Search for the cell housing the specified text and yield its (x, y) center coordinate. 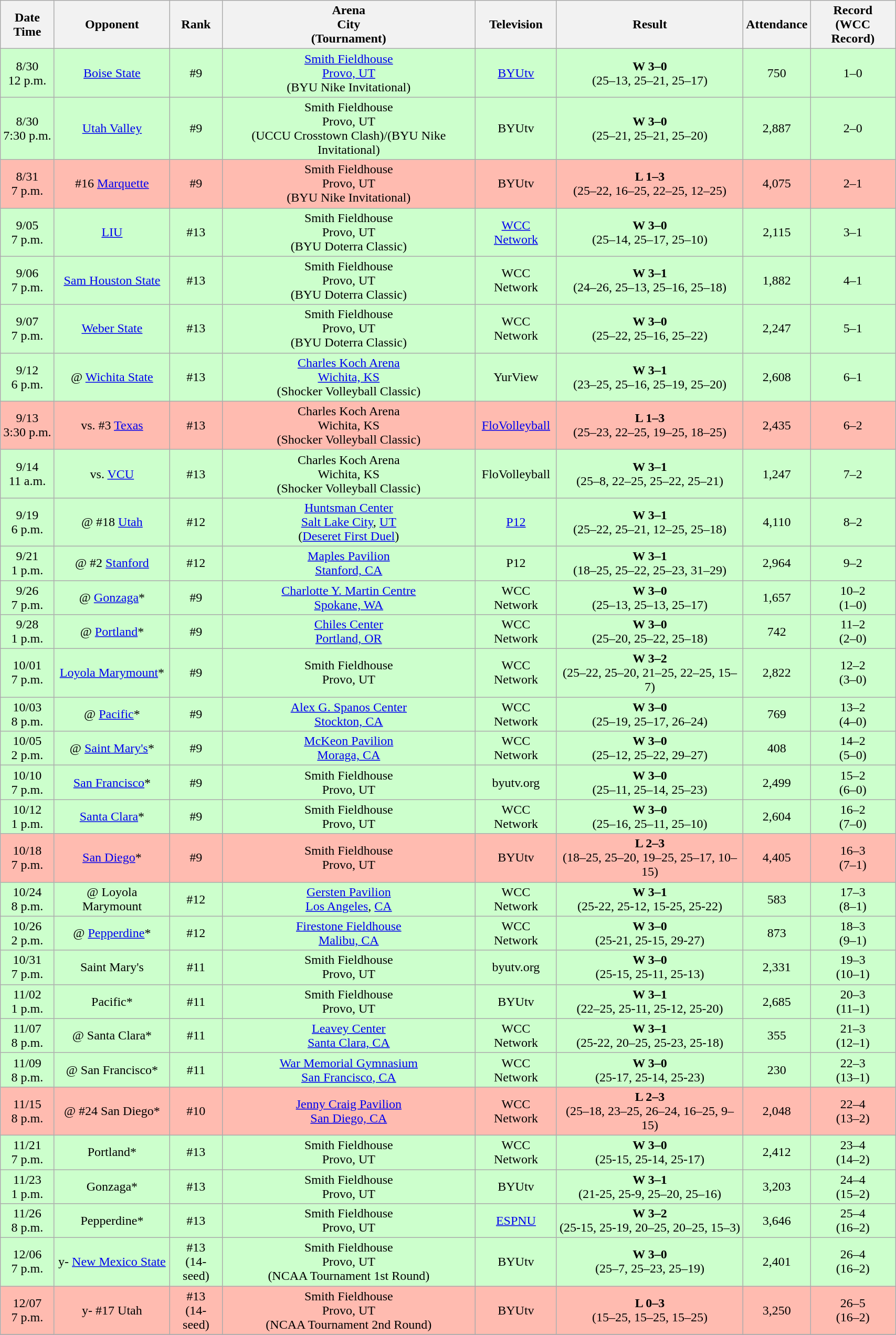
McKeon PavilionMoraga, CA (349, 749)
W 3–0(25–16, 25–11, 25–10) (650, 817)
L 1–3(25–22, 16–25, 22–25, 12–25) (650, 184)
Smith FieldhouseProvo, UT(UCCU Crosstown Clash)/(BYU Nike Invitational) (349, 128)
vs. VCU (112, 474)
W 3–1(24–26, 25–13, 25–16, 25–18) (650, 280)
W 3–0(25–22, 25–16, 25–22) (650, 329)
W 3–0(25-15, 25-14, 25-17) (650, 1152)
4–1 (853, 280)
W 3–1(18–25, 25–22, 25–23, 31–29) (650, 563)
15–2(6–0) (853, 782)
Result (650, 25)
1,247 (777, 474)
W 3–1(25-22, 20–25, 25-23, 25-18) (650, 1035)
LIU (112, 232)
10/121 p.m. (27, 817)
20–3(11–1) (853, 1002)
W 3–0(25–13, 25–21, 25–17) (650, 73)
Huntsman CenterSalt Lake City, UT(Deseret First Duel) (349, 522)
10/248 p.m. (27, 899)
21–3(12–1) (853, 1035)
18–3(9–1) (853, 933)
11/158 p.m. (27, 1111)
5–1 (853, 329)
Gersten PavilionLos Angeles, CA (349, 899)
Rank (196, 25)
4,405 (777, 858)
8/3012 p.m. (27, 73)
Gonzaga* (112, 1186)
230 (777, 1070)
11/021 p.m. (27, 1002)
19–3(10–1) (853, 967)
2,331 (777, 967)
14–2(5–0) (853, 749)
12/077 p.m. (27, 1310)
Weber State (112, 329)
Boise State (112, 73)
10/038 p.m. (27, 714)
11/231 p.m. (27, 1186)
L 1–3(25–23, 22–25, 19–25, 18–25) (650, 425)
Maples PavilionStanford, CA (349, 563)
W 3–1(23–25, 25–16, 25–19, 25–20) (650, 377)
Television (516, 25)
y- #17 Utah (112, 1310)
17–3(8–1) (853, 899)
Firestone FieldhouseMalibu, CA (349, 933)
24–4(15–2) (853, 1186)
@ Saint Mary's* (112, 749)
2–1 (853, 184)
16–3(7–1) (853, 858)
11/268 p.m. (27, 1221)
408 (777, 749)
L 0–3(15–25, 15–25, 15–25) (650, 1310)
355 (777, 1035)
ArenaCity(Tournament) (349, 25)
8/317 p.m. (27, 184)
10/187 p.m. (27, 858)
Smith FieldhouseProvo, UT(NCAA Tournament 1st Round) (349, 1262)
9/126 p.m. (27, 377)
2,887 (777, 128)
9/133:30 p.m. (27, 425)
War Memorial GymnasiumSan Francisco, CA (349, 1070)
W 3–0(25–20, 25–22, 25–18) (650, 632)
@ Wichita State (112, 377)
2,499 (777, 782)
10–2(1–0) (853, 597)
@ #2 Stanford (112, 563)
W 3–0(25-15, 25-11, 25-13) (650, 967)
2,401 (777, 1262)
2,115 (777, 232)
@ Portland* (112, 632)
W 3–0(25-17, 25-14, 25-23) (650, 1070)
W 3–1(21-25, 25-9, 25–20, 25–16) (650, 1186)
W 3–1(22–25, 25-11, 25-12, 25-20) (650, 1002)
W 3–2(25–22, 25–20, 21–25, 22–25, 15–7) (650, 673)
12–2(3–0) (853, 673)
Sam Houston State (112, 280)
W 3–0(25–12, 25–22, 29–27) (650, 749)
Leavey CenterSanta Clara, CA (349, 1035)
@ #24 San Diego* (112, 1111)
2,412 (777, 1152)
2,604 (777, 817)
@ Gonzaga* (112, 597)
742 (777, 632)
9/067 p.m. (27, 280)
W 3–1(25-22, 25-12, 15-25, 25-22) (650, 899)
1,657 (777, 597)
Smith FieldhouseProvo, UT(NCAA Tournament 2nd Round) (349, 1310)
@ #18 Utah (112, 522)
4,075 (777, 184)
W 3–1(25–8, 22–25, 25–22, 25–21) (650, 474)
Portland* (112, 1152)
Chiles CenterPortland, OR (349, 632)
583 (777, 899)
Record(WCC Record) (853, 25)
2,608 (777, 377)
11/078 p.m. (27, 1035)
7–2 (853, 474)
10/052 p.m. (27, 749)
@ Pepperdine* (112, 933)
2,964 (777, 563)
9/211 p.m. (27, 563)
L 2–3(25–18, 23–25, 26–24, 16–25, 9–15) (650, 1111)
1,882 (777, 280)
W 3–2(25-15, 25-19, 20–25, 20–25, 15–3) (650, 1221)
13–2(4–0) (853, 714)
3,646 (777, 1221)
9–2 (853, 563)
W 3–0(25–11, 25–14, 25–23) (650, 782)
10/317 p.m. (27, 967)
11/098 p.m. (27, 1070)
W 3–0(25–14, 25–17, 25–10) (650, 232)
W 3–0(25–13, 25–13, 25–17) (650, 597)
y- New Mexico State (112, 1262)
@ Loyola Marymount (112, 899)
Attendance (777, 25)
W 3–0(25–19, 25–17, 26–24) (650, 714)
Utah Valley (112, 128)
Pacific* (112, 1002)
11/217 p.m. (27, 1152)
9/267 p.m. (27, 597)
Loyola Marymount* (112, 673)
8–2 (853, 522)
16–2(7–0) (853, 817)
@ San Francisco* (112, 1070)
DateTime (27, 25)
W 3–0(25-21, 25-15, 29-27) (650, 933)
Alex G. Spanos CenterStockton, CA (349, 714)
6–1 (853, 377)
W 3–1(25–22, 25–21, 12–25, 25–18) (650, 522)
ESPNU (516, 1221)
San Diego* (112, 858)
2,822 (777, 673)
2–0 (853, 128)
8/307:30 p.m. (27, 128)
22–4(13–2) (853, 1111)
Opponent (112, 25)
W 3–0(25–21, 25–21, 25–20) (650, 128)
#16 Marquette (112, 184)
26–5(16–2) (853, 1310)
@ Santa Clara* (112, 1035)
9/077 p.m. (27, 329)
San Francisco* (112, 782)
Santa Clara* (112, 817)
#10 (196, 1111)
2,685 (777, 1002)
769 (777, 714)
vs. #3 Texas (112, 425)
YurView (516, 377)
10/262 p.m. (27, 933)
750 (777, 73)
10/107 p.m. (27, 782)
25–4(16–2) (853, 1221)
6–2 (853, 425)
2,048 (777, 1111)
11–2(2–0) (853, 632)
2,435 (777, 425)
9/281 p.m. (27, 632)
1–0 (853, 73)
9/057 p.m. (27, 232)
873 (777, 933)
9/1411 a.m. (27, 474)
3–1 (853, 232)
Pepperdine* (112, 1221)
Saint Mary's (112, 967)
Jenny Craig PavilionSan Diego, CA (349, 1111)
12/067 p.m. (27, 1262)
22–3(13–1) (853, 1070)
23–4(14–2) (853, 1152)
2,247 (777, 329)
Charlotte Y. Martin CentreSpokane, WA (349, 597)
4,110 (777, 522)
3,250 (777, 1310)
L 2–3(18–25, 25–20, 19–25, 25–17, 10–15) (650, 858)
3,203 (777, 1186)
@ Pacific* (112, 714)
10/017 p.m. (27, 673)
W 3–0(25–7, 25–23, 25–19) (650, 1262)
9/196 p.m. (27, 522)
26–4(16–2) (853, 1262)
